For the text-containing cell, return its midpoint in (x, y) coordinate format. 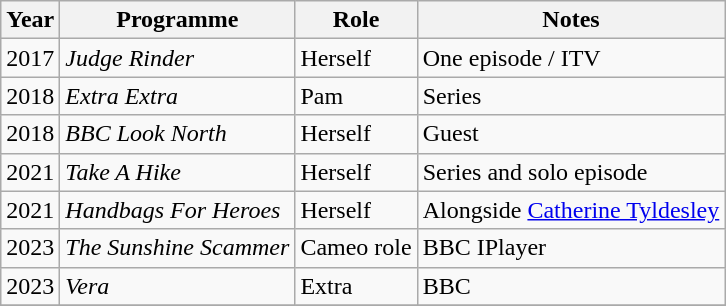
Cameo role (356, 248)
The Sunshine Scammer (178, 248)
Handbags For Heroes (178, 210)
One episode / ITV (571, 58)
Judge Rinder (178, 58)
Take A Hike (178, 172)
Year (30, 20)
BBC Look North (178, 134)
Vera (178, 286)
Series (571, 96)
Role (356, 20)
2017 (30, 58)
Guest (571, 134)
Programme (178, 20)
BBC (571, 286)
Notes (571, 20)
Pam (356, 96)
Extra Extra (178, 96)
BBC IPlayer (571, 248)
Extra (356, 286)
Series and solo episode (571, 172)
Alongside Catherine Tyldesley (571, 210)
